Locate the cell with the specified text and output its (X, Y) center coordinate. 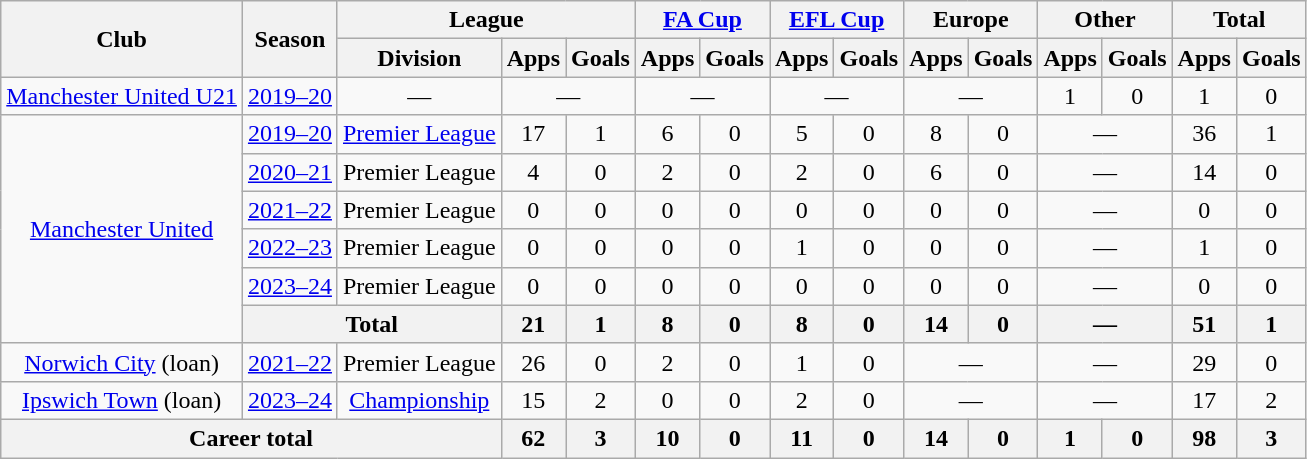
21 (533, 324)
4 (533, 172)
Manchester United U21 (122, 96)
Other (1105, 20)
Manchester United (122, 229)
Championship (419, 400)
Ipswich Town (loan) (122, 400)
Division (419, 58)
62 (533, 438)
EFL Cup (837, 20)
29 (1204, 362)
36 (1204, 134)
2020–21 (290, 172)
51 (1204, 324)
98 (1204, 438)
26 (533, 362)
Season (290, 39)
Club (122, 39)
Norwich City (loan) (122, 362)
League (486, 20)
10 (667, 438)
2022–23 (290, 248)
5 (802, 134)
15 (533, 400)
11 (802, 438)
Career total (251, 438)
Europe (971, 20)
FA Cup (702, 20)
